Return (X, Y) of the center of cell containing provided text 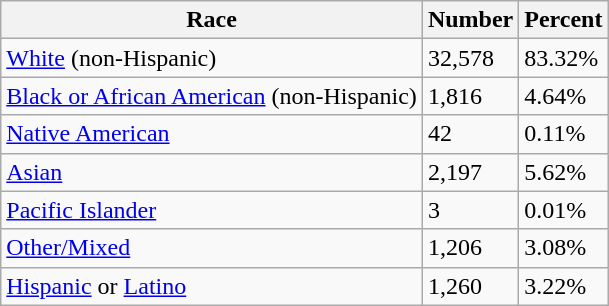
Native American (212, 134)
1,206 (470, 248)
Pacific Islander (212, 210)
1,260 (470, 286)
2,197 (470, 172)
83.32% (564, 58)
42 (470, 134)
Number (470, 20)
Asian (212, 172)
0.11% (564, 134)
3.08% (564, 248)
32,578 (470, 58)
White (non-Hispanic) (212, 58)
4.64% (564, 96)
3.22% (564, 286)
0.01% (564, 210)
5.62% (564, 172)
Percent (564, 20)
Other/Mixed (212, 248)
Black or African American (non-Hispanic) (212, 96)
1,816 (470, 96)
3 (470, 210)
Hispanic or Latino (212, 286)
Race (212, 20)
